Detect which cell encompasses the target text, then output its (x, y) center coordinate. 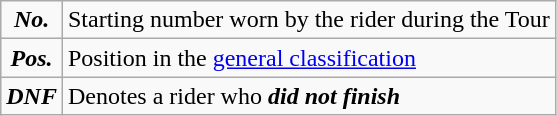
Starting number worn by the rider during the Tour (308, 20)
Pos. (32, 58)
DNF (32, 96)
Position in the general classification (308, 58)
Denotes a rider who did not finish (308, 96)
No. (32, 20)
